Extract the [X, Y] coordinate from the center of the cell holding the provided text.  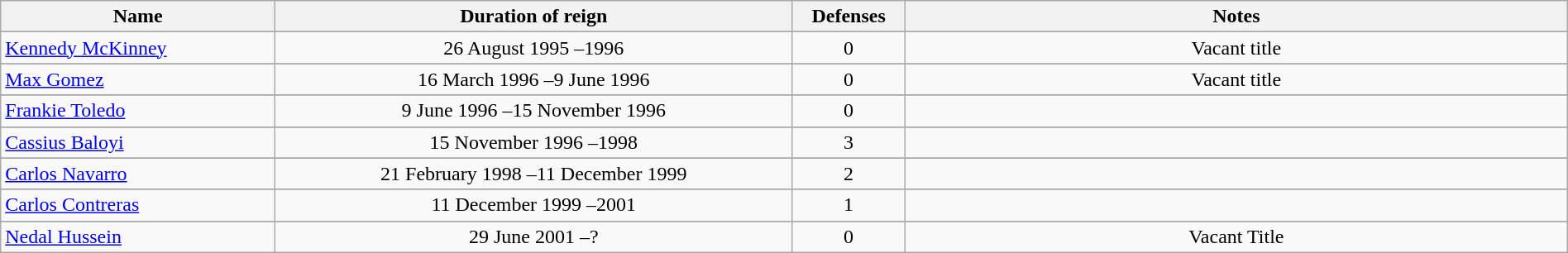
Kennedy McKinney [138, 48]
Notes [1236, 17]
Cassius Baloyi [138, 142]
9 June 1996 –15 November 1996 [534, 111]
Nedal Hussein [138, 236]
11 December 1999 –2001 [534, 205]
Name [138, 17]
Vacant Title [1236, 236]
16 March 1996 –9 June 1996 [534, 79]
Carlos Navarro [138, 174]
2 [849, 174]
3 [849, 142]
1 [849, 205]
Max Gomez [138, 79]
Carlos Contreras [138, 205]
15 November 1996 –1998 [534, 142]
Frankie Toledo [138, 111]
Defenses [849, 17]
21 February 1998 –11 December 1999 [534, 174]
26 August 1995 –1996 [534, 48]
29 June 2001 –? [534, 236]
Duration of reign [534, 17]
